Return the (X, Y) coordinate for the center point of the cell that contains the specified text.  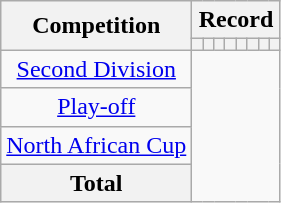
Competition (96, 26)
Record (236, 20)
Total (96, 183)
Second Division (96, 69)
North African Cup (96, 145)
Play-off (96, 107)
